Provide the (x, y) coordinate of the cell's center where the given text is located.  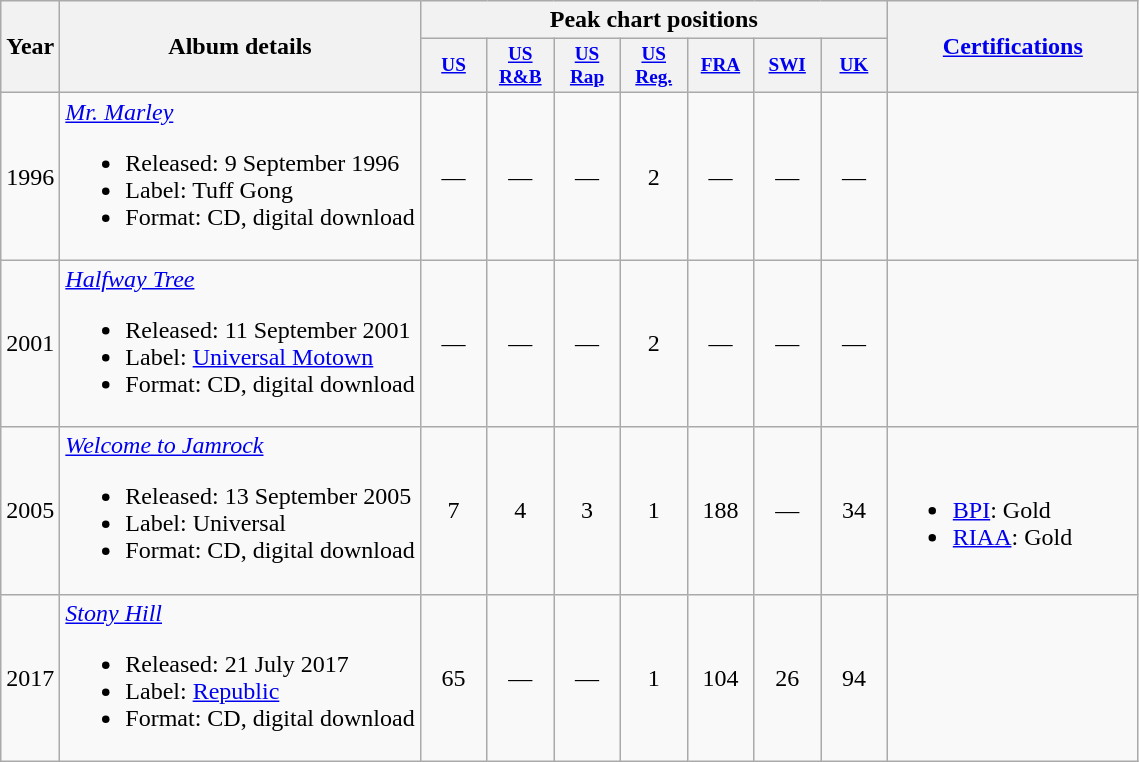
Year (30, 47)
2017 (30, 678)
Welcome to JamrockReleased: 13 September 2005Label: UniversalFormat: CD, digital download (240, 510)
Stony HillReleased: 21 July 2017Label: RepublicFormat: CD, digital download (240, 678)
4 (520, 510)
USReg. (654, 66)
3 (588, 510)
Certifications (1012, 47)
Peak chart positions (654, 20)
104 (720, 678)
1996 (30, 176)
UK (854, 66)
34 (854, 510)
US (454, 66)
26 (788, 678)
USRap (588, 66)
SWI (788, 66)
USR&B (520, 66)
2001 (30, 344)
7 (454, 510)
Halfway TreeReleased: 11 September 2001Label: Universal MotownFormat: CD, digital download (240, 344)
BPI: GoldRIAA: Gold (1012, 510)
Mr. MarleyReleased: 9 September 1996Label: Tuff GongFormat: CD, digital download (240, 176)
Album details (240, 47)
FRA (720, 66)
188 (720, 510)
2005 (30, 510)
65 (454, 678)
94 (854, 678)
